Search for the cell housing the specified text and yield its [X, Y] center coordinate. 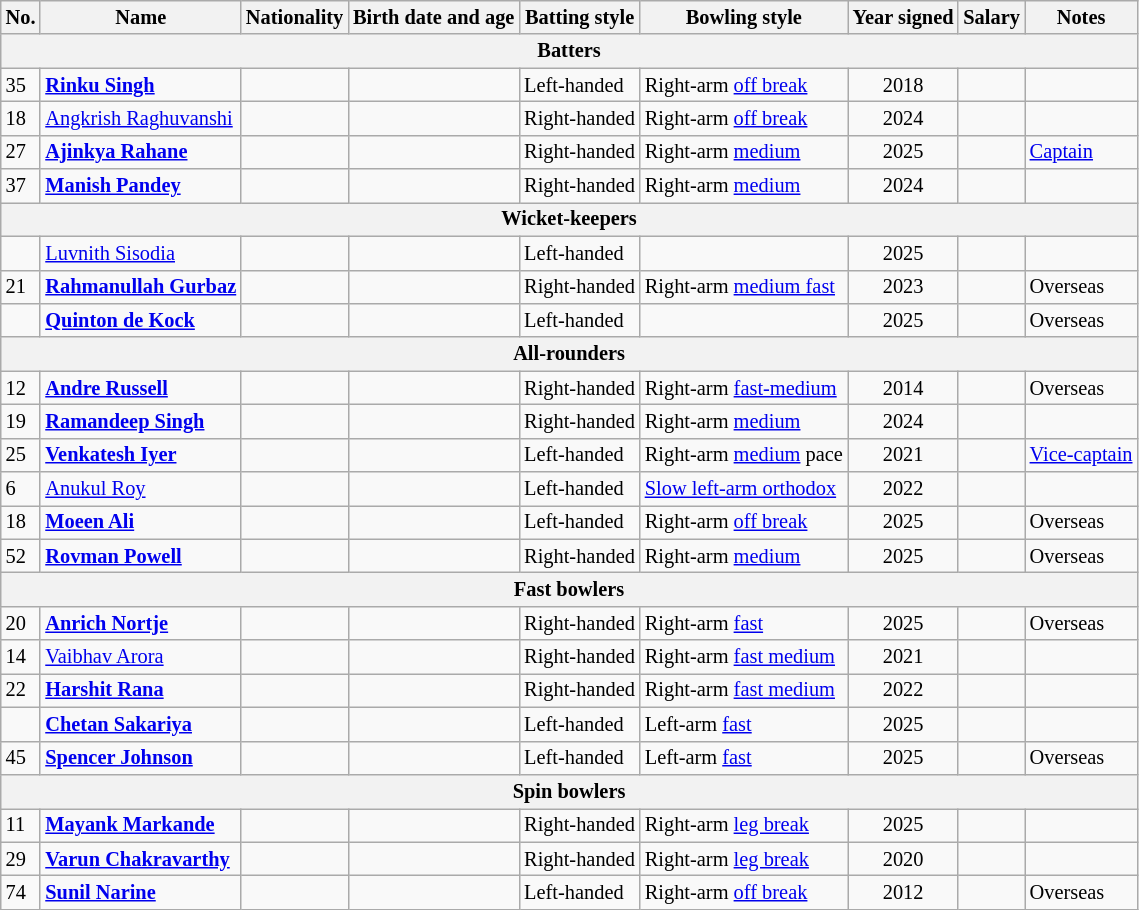
Quinton de Kock [140, 320]
35 [21, 85]
Sunil Narine [140, 892]
20 [21, 623]
Chetan Sakariya [140, 724]
Rinku Singh [140, 85]
2012 [904, 892]
Anrich Nortje [140, 623]
37 [21, 186]
14 [21, 657]
52 [21, 556]
All-rounders [570, 354]
12 [21, 388]
25 [21, 455]
Batters [570, 51]
Captain [1082, 152]
45 [21, 758]
Angkrish Raghuvanshi [140, 118]
Luvnith Sisodia [140, 253]
2014 [904, 388]
Bowling style [744, 17]
29 [21, 859]
Moeen Ali [140, 522]
Ajinkya Rahane [140, 152]
Year signed [904, 17]
Andre Russell [140, 388]
2023 [904, 287]
Wicket-keepers [570, 219]
Right-arm medium pace [744, 455]
Salary [991, 17]
Manish Pandey [140, 186]
Slow left-arm orthodox [744, 489]
Vice-captain [1082, 455]
Varun Chakravarthy [140, 859]
Fast bowlers [570, 589]
Birth date and age [434, 17]
Right-arm fast [744, 623]
74 [21, 892]
Rahmanullah Gurbaz [140, 287]
Anukul Roy [140, 489]
Mayank Markande [140, 825]
Ramandeep Singh [140, 421]
2020 [904, 859]
Batting style [580, 17]
Rovman Powell [140, 556]
2018 [904, 85]
Venkatesh Iyer [140, 455]
Notes [1082, 17]
No. [21, 17]
27 [21, 152]
Right-arm fast-medium [744, 388]
21 [21, 287]
Nationality [294, 17]
Right-arm medium fast [744, 287]
Spencer Johnson [140, 758]
Spin bowlers [570, 791]
6 [21, 489]
Name [140, 17]
Harshit Rana [140, 690]
22 [21, 690]
Vaibhav Arora [140, 657]
11 [21, 825]
19 [21, 421]
